Locate the cell with the specified text and output its [x, y] center coordinate. 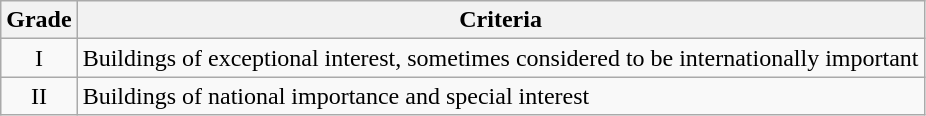
I [39, 58]
Grade [39, 20]
Buildings of national importance and special interest [500, 96]
II [39, 96]
Criteria [500, 20]
Buildings of exceptional interest, sometimes considered to be internationally important [500, 58]
